Locate the cell with the specified text and output its [X, Y] center coordinate. 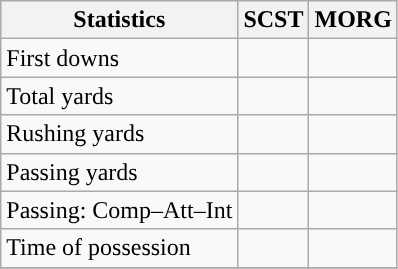
Rushing yards [120, 134]
SCST [274, 20]
Statistics [120, 20]
Time of possession [120, 248]
Total yards [120, 96]
Passing: Comp–Att–Int [120, 210]
MORG [353, 20]
Passing yards [120, 172]
First downs [120, 58]
